Output the [x, y] coordinate of the center of the cell containing the given text.  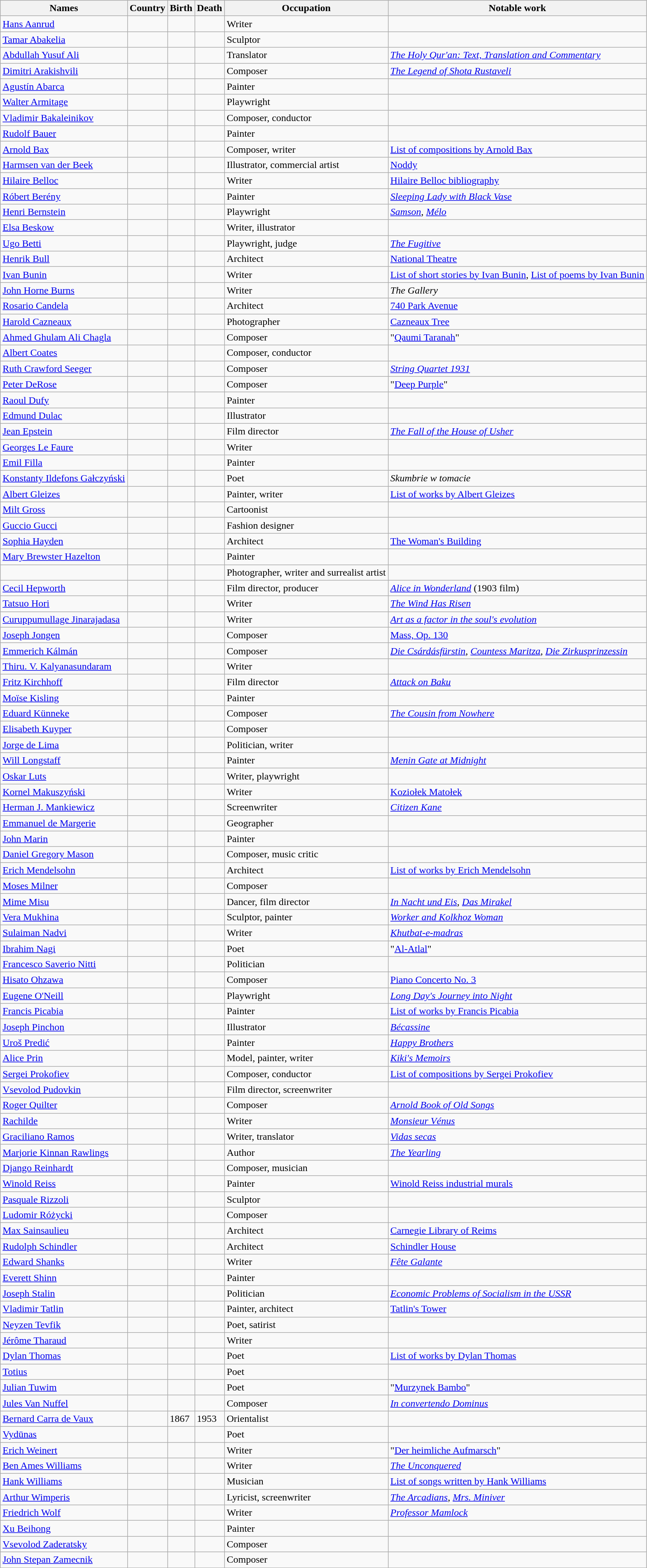
Henrik Bull [64, 259]
Joseph Stalin [64, 1293]
Francis Picabia [64, 1011]
Author [306, 1152]
Francesco Saverio Nitti [64, 964]
Professor Mamlock [517, 1513]
Skumbrie w tomacie [517, 478]
Eugene O'Neill [64, 996]
Elsa Beskow [64, 228]
The Legend of Shota Rustaveli [517, 71]
The Cousin from Nowhere [517, 714]
Writer, illustrator [306, 228]
Vidas secas [517, 1136]
Fritz Kirchhoff [64, 682]
Photographer [306, 322]
John Marin [64, 839]
The Woman's Building [517, 541]
Vladimir Bakaleinikov [64, 118]
Cecil Hepworth [64, 588]
List of works by Albert Gleizes [517, 494]
Friedrich Wolf [64, 1513]
Musician [306, 1482]
List of short stories by Ivan Bunin, List of poems by Ivan Bunin [517, 275]
Uroš Predić [64, 1043]
Raoul Dufy [64, 400]
In convertendo Dominus [517, 1403]
Harmsen van der Beek [64, 165]
List of songs written by Hank Williams [517, 1482]
"Murzynek Bambo" [517, 1387]
Sleeping Lady with Black Vase [517, 196]
Birth [181, 8]
Bernard Carra de Vaux [64, 1419]
Arnold Book of Old Songs [517, 1105]
Death [210, 8]
Vsevolod Zaderatsky [64, 1544]
Totius [64, 1372]
Winold Reiss [64, 1183]
Vera Mukhina [64, 917]
Joseph Jongen [64, 635]
Rosario Candela [64, 306]
Ludomir Różycki [64, 1215]
String Quartet 1931 [517, 369]
Piano Concerto No. 3 [517, 980]
Writer, translator [306, 1136]
Joseph Pinchon [64, 1027]
Citizen Kane [517, 807]
Moïse Kisling [64, 698]
Monsieur Vénus [517, 1121]
Fashion designer [306, 525]
The Holy Qur'an: Text, Translation and Commentary [517, 55]
Neyzen Tevfik [64, 1325]
Composer, musician [306, 1168]
Tamar Abakelia [64, 40]
Menin Gate at Midnight [517, 761]
The Arcadians, Mrs. Miniver [517, 1497]
Schindler House [517, 1246]
Arthur Wimperis [64, 1497]
Graciliano Ramos [64, 1136]
Model, painter, writer [306, 1058]
Dimitri Arakishvili [64, 71]
Mass, Op. 130 [517, 635]
Jean Epstein [64, 431]
Moses Milner [64, 886]
Elisabeth Kuyper [64, 729]
List of works by Francis Picabia [517, 1011]
Illustrator, commercial artist [306, 165]
Names [64, 8]
Ruth Crawford Seeger [64, 369]
Orientalist [306, 1419]
Roger Quilter [64, 1105]
John Stepan Zamecnik [64, 1560]
Albert Coates [64, 353]
List of compositions by Arnold Bax [517, 149]
Rudolf Bauer [64, 133]
Agustín Abarca [64, 86]
"Der heimliche Aufmarsch" [517, 1450]
Country [147, 8]
Arnold Bax [64, 149]
Hilaire Belloc [64, 180]
Politician, writer [306, 745]
Alice in Wonderland (1903 film) [517, 588]
Writer, playwright [306, 776]
"Deep Purple" [517, 384]
Worker and Kolkhoz Woman [517, 917]
Film director, producer [306, 588]
Guccio Gucci [64, 525]
Pasquale Rizzoli [64, 1199]
The Fugitive [517, 243]
Composer, music critic [306, 854]
Dancer, film director [306, 901]
Khutbat-e-madras [517, 933]
The Unconquered [517, 1466]
Mary Brewster Hazelton [64, 557]
Rudolph Schindler [64, 1246]
Julian Tuwim [64, 1387]
Herman J. Mankiewicz [64, 807]
Bécassine [517, 1027]
Noddy [517, 165]
Sergei Prokofiev [64, 1074]
Jorge de Lima [64, 745]
Notable work [517, 8]
Walter Armitage [64, 102]
Economic Problems of Socialism in the USSR [517, 1293]
"Al-Atlal" [517, 948]
Georges Le Faure [64, 447]
Peter DeRose [64, 384]
List of works by Dylan Thomas [517, 1356]
Henri Bernstein [64, 212]
Oskar Luts [64, 776]
Vladimir Tatlin [64, 1309]
John Horne Burns [64, 290]
Kornel Makuszyński [64, 792]
Will Longstaff [64, 761]
Hans Aanrud [64, 24]
Die Csárdásfürstin, Countess Maritza, Die Zirkusprinzessin [517, 651]
Screenwriter [306, 807]
Koziołek Matołek [517, 792]
Jules Van Nuffel [64, 1403]
Film director, screenwriter [306, 1090]
Vsevolod Pudovkin [64, 1090]
The Wind Has Risen [517, 604]
Xu Beihong [64, 1528]
Max Sainsaulieu [64, 1231]
Harold Cazneaux [64, 322]
The Gallery [517, 290]
Samson, Mélo [517, 212]
Róbert Berény [64, 196]
Playwright, judge [306, 243]
Winold Reiss industrial murals [517, 1183]
Alice Prin [64, 1058]
Vydūnas [64, 1434]
Jérôme Tharaud [64, 1340]
The Fall of the House of Usher [517, 431]
Edmund Dulac [64, 415]
Hank Williams [64, 1482]
In Nacht und Eis, Das Mirakel [517, 901]
Emmerich Kálmán [64, 651]
Painter, architect [306, 1309]
Ibrahim Nagi [64, 948]
Everett Shinn [64, 1278]
Daniel Gregory Mason [64, 854]
Art as a factor in the soul's evolution [517, 619]
Poet, satirist [306, 1325]
Ahmed Ghulam Ali Chagla [64, 337]
Cartoonist [306, 510]
740 Park Avenue [517, 306]
Django Reinhardt [64, 1168]
Translator [306, 55]
Carnegie Library of Reims [517, 1231]
Thiru. V. Kalyanasundaram [64, 666]
Tatlin's Tower [517, 1309]
Dylan Thomas [64, 1356]
The Yearling [517, 1152]
1867 [181, 1419]
List of compositions by Sergei Prokofiev [517, 1074]
Hisato Ohzawa [64, 980]
Ugo Betti [64, 243]
Erich Mendelsohn [64, 870]
Rachilde [64, 1121]
Sculptor, painter [306, 917]
List of works by Erich Mendelsohn [517, 870]
Eduard Künneke [64, 714]
Marjorie Kinnan Rawlings [64, 1152]
Occupation [306, 8]
1953 [210, 1419]
Attack on Baku [517, 682]
Long Day's Journey into Night [517, 996]
Hilaire Belloc bibliography [517, 180]
Curuppumullage Jinarajadasa [64, 619]
Ivan Bunin [64, 275]
Painter, writer [306, 494]
Ben Ames Williams [64, 1466]
Sulaiman Nadvi [64, 933]
Photographer, writer and surrealist artist [306, 572]
Milt Gross [64, 510]
Konstanty Ildefons Gałczyński [64, 478]
Happy Brothers [517, 1043]
Erich Weinert [64, 1450]
Cazneaux Tree [517, 322]
Tatsuo Hori [64, 604]
Edward Shanks [64, 1262]
Geographer [306, 823]
"Qaumi Taranah" [517, 337]
National Theatre [517, 259]
Composer, writer [306, 149]
Abdullah Yusuf Ali [64, 55]
Sophia Hayden [64, 541]
Lyricist, screenwriter [306, 1497]
Albert Gleizes [64, 494]
Emil Filla [64, 463]
Kiki's Memoirs [517, 1058]
Mime Misu [64, 901]
Fête Galante [517, 1262]
Emmanuel de Margerie [64, 823]
